Locate the cell with the specified text and output its (x, y) center coordinate. 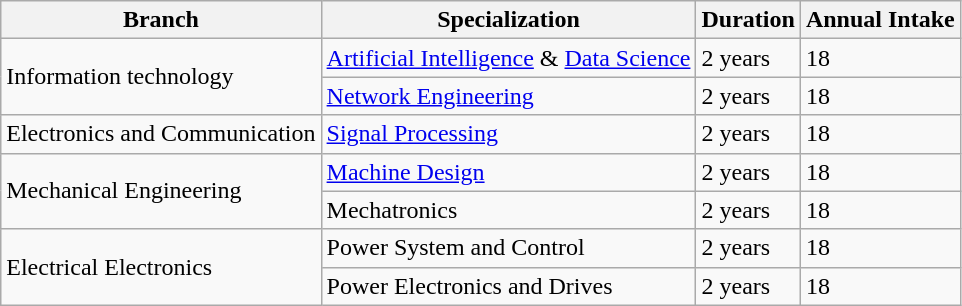
Machine Design (508, 172)
Electronics and Communication (161, 134)
Power Electronics and Drives (508, 286)
Electrical Electronics (161, 267)
Annual Intake (880, 20)
Specialization (508, 20)
Artificial Intelligence & Data Science (508, 58)
Mechatronics (508, 210)
Branch (161, 20)
Mechanical Engineering (161, 191)
Power System and Control (508, 248)
Network Engineering (508, 96)
Information technology (161, 77)
Signal Processing (508, 134)
Duration (748, 20)
